Scan for the cell matching the given text and deliver its (X, Y) coordinate at center. 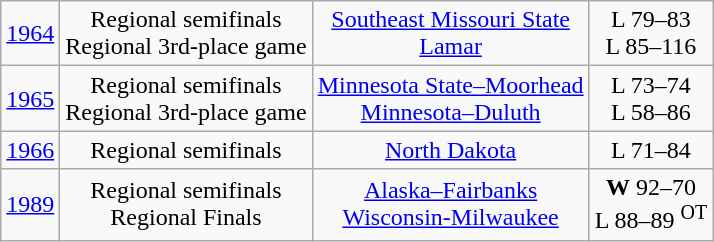
Alaska–FairbanksWisconsin-Milwaukee (450, 205)
L 79–83L 85–116 (651, 34)
1989 (30, 205)
Regional semifinals (186, 150)
Regional semifinalsRegional Finals (186, 205)
1965 (30, 98)
W 92–70L 88–89 OT (651, 205)
1966 (30, 150)
L 73–74L 58–86 (651, 98)
1964 (30, 34)
Minnesota State–MoorheadMinnesota–Duluth (450, 98)
North Dakota (450, 150)
Southeast Missouri StateLamar (450, 34)
L 71–84 (651, 150)
